From the cell containing the given text, extract its center point as (x, y) coordinate. 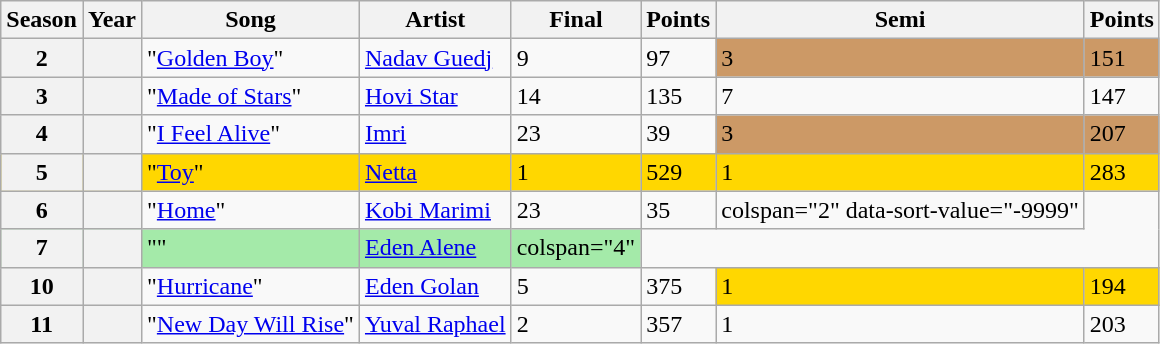
Season (42, 20)
283 (1122, 172)
Eden Alene (435, 248)
4 (42, 134)
529 (678, 172)
147 (1122, 96)
Song (251, 20)
14 (576, 96)
135 (678, 96)
Final (576, 20)
Nadav Guedj (435, 58)
35 (678, 210)
Kobi Marimi (435, 210)
375 (678, 286)
Imri (435, 134)
Eden Golan (435, 286)
6 (42, 210)
Semi (900, 20)
Netta (435, 172)
Year (112, 20)
10 (42, 286)
"Hurricane" (251, 286)
11 (42, 324)
"Golden Boy" (251, 58)
39 (678, 134)
97 (678, 58)
colspan="4" (576, 248)
357 (678, 324)
203 (1122, 324)
Yuval Raphael (435, 324)
"Made of Stars" (251, 96)
colspan="2" data-sort-value="-9999" (900, 210)
Artist (435, 20)
"New Day Will Rise" (251, 324)
"Home" (251, 210)
"I Feel Alive" (251, 134)
207 (1122, 134)
194 (1122, 286)
Hovi Star (435, 96)
151 (1122, 58)
9 (576, 58)
"Toy" (251, 172)
"" (251, 248)
